Determine the [x, y] coordinate at the center of the cell enclosing the given text.  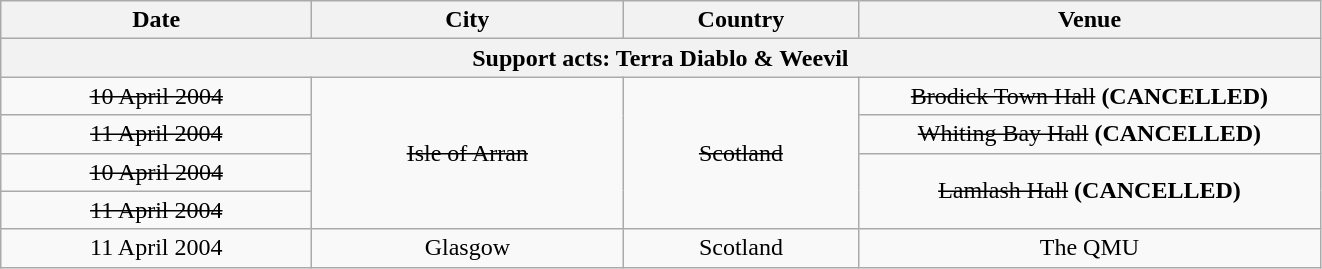
Venue [1090, 20]
Country [741, 20]
Support acts: Terra Diablo & Weevil [660, 58]
Lamlash Hall (CANCELLED) [1090, 191]
Date [156, 20]
Whiting Bay Hall (CANCELLED) [1090, 134]
Glasgow [468, 248]
Brodick Town Hall (CANCELLED) [1090, 96]
The QMU [1090, 248]
City [468, 20]
Isle of Arran [468, 153]
